From the cell containing the given text, extract its center point as [X, Y] coordinate. 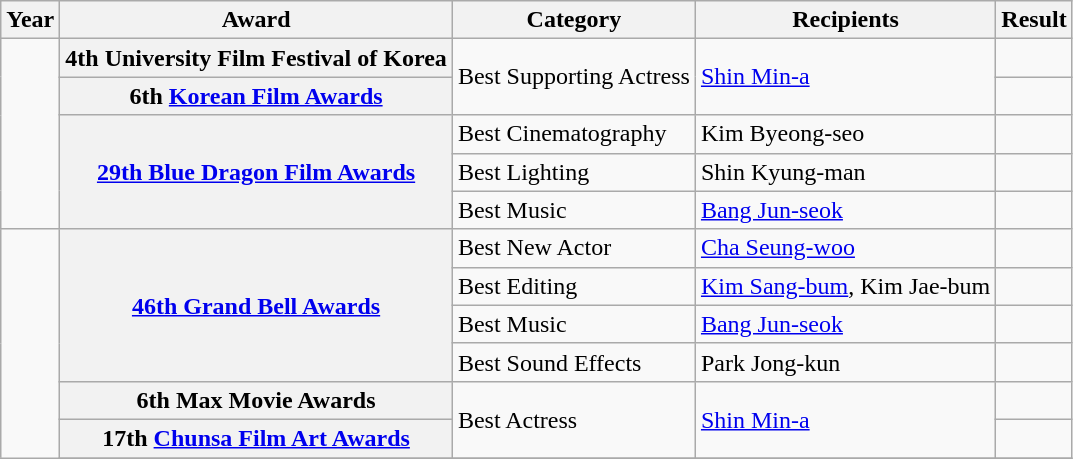
Recipients [845, 20]
6th Max Movie Awards [256, 400]
Best Lighting [574, 172]
Best Sound Effects [574, 362]
6th Korean Film Awards [256, 96]
4th University Film Festival of Korea [256, 58]
Best Cinematography [574, 134]
Result [1034, 20]
Shin Kyung-man [845, 172]
Cha Seung-woo [845, 248]
Year [30, 20]
Best Actress [574, 419]
46th Grand Bell Awards [256, 305]
Best Editing [574, 286]
Best Supporting Actress [574, 77]
17th Chunsa Film Art Awards [256, 438]
29th Blue Dragon Film Awards [256, 172]
Park Jong-kun [845, 362]
Category [574, 20]
Award [256, 20]
Kim Sang-bum, Kim Jae-bum [845, 286]
Best New Actor [574, 248]
Kim Byeong-seo [845, 134]
